Find where the given text appears and provide that cell's center as [X, Y] coordinate. 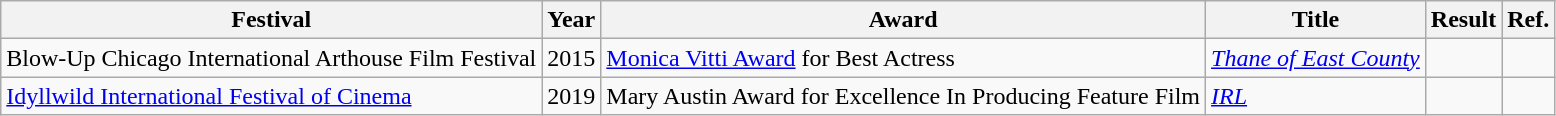
Mary Austin Award for Excellence In Producing Feature Film [904, 96]
Title [1316, 20]
Monica Vitti Award for Best Actress [904, 58]
Ref. [1528, 20]
Award [904, 20]
IRL [1316, 96]
Blow-Up Chicago International Arthouse Film Festival [272, 58]
Thane of East County [1316, 58]
Festival [272, 20]
Result [1463, 20]
2019 [572, 96]
Year [572, 20]
Idyllwild International Festival of Cinema [272, 96]
2015 [572, 58]
